Detect which cell encompasses the target text, then output its [x, y] center coordinate. 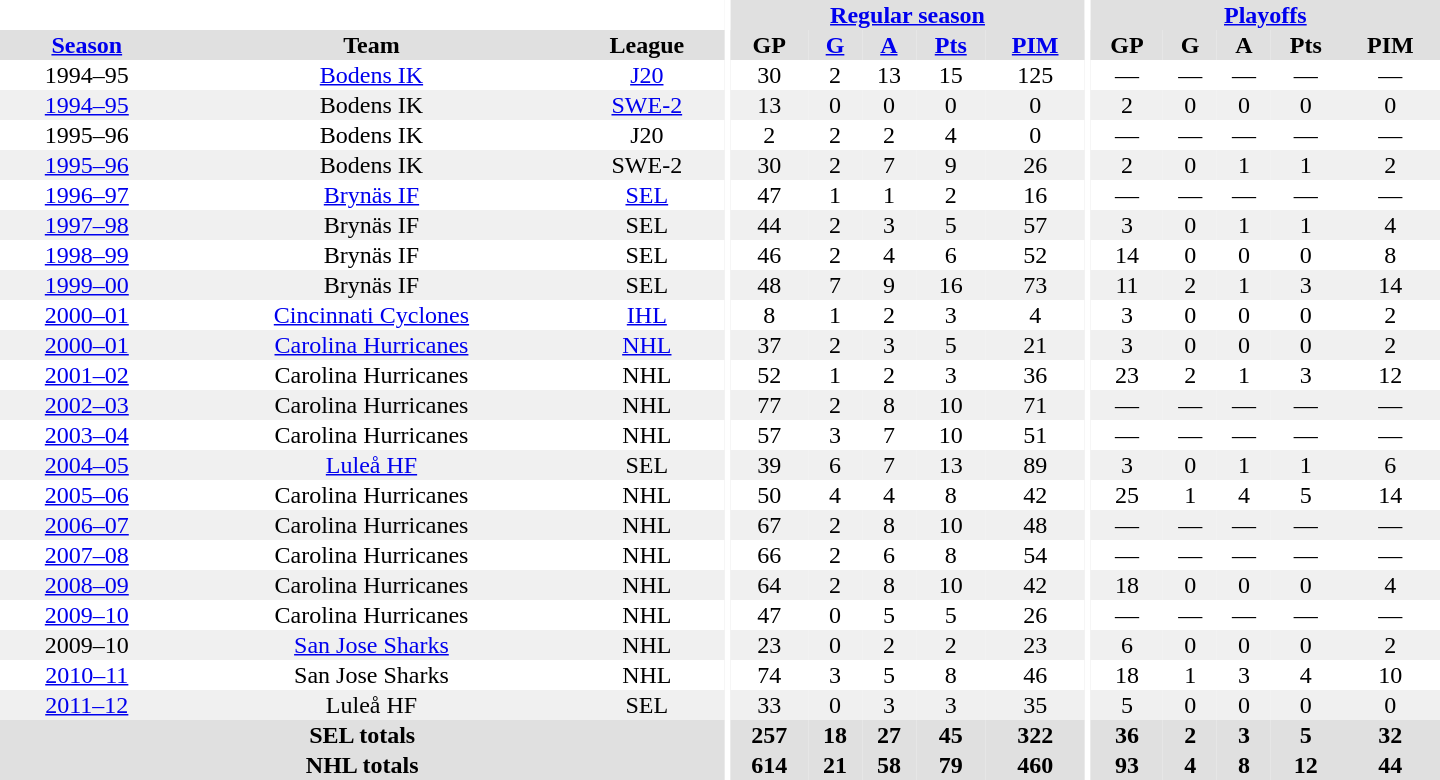
322 [1036, 735]
1998–99 [87, 255]
77 [769, 405]
SEL totals [362, 735]
71 [1036, 405]
39 [769, 465]
45 [951, 735]
27 [889, 735]
League [646, 45]
1996–97 [87, 195]
2008–09 [87, 585]
58 [889, 765]
79 [951, 765]
Regular season [907, 15]
37 [769, 345]
25 [1127, 495]
2004–05 [87, 465]
50 [769, 495]
2005–06 [87, 495]
2002–03 [87, 405]
93 [1127, 765]
64 [769, 585]
257 [769, 735]
32 [1390, 735]
Cincinnati Cyclones [372, 315]
460 [1036, 765]
2001–02 [87, 375]
1999–00 [87, 285]
2003–04 [87, 435]
66 [769, 555]
1997–98 [87, 225]
NHL totals [362, 765]
33 [769, 705]
Season [87, 45]
35 [1036, 705]
74 [769, 675]
125 [1036, 75]
2006–07 [87, 525]
IHL [646, 315]
614 [769, 765]
2010–11 [87, 675]
2011–12 [87, 705]
11 [1127, 285]
Team [372, 45]
73 [1036, 285]
51 [1036, 435]
2007–08 [87, 555]
67 [769, 525]
54 [1036, 555]
Playoffs [1266, 15]
89 [1036, 465]
15 [951, 75]
